Return [x, y] of the center of cell containing provided text 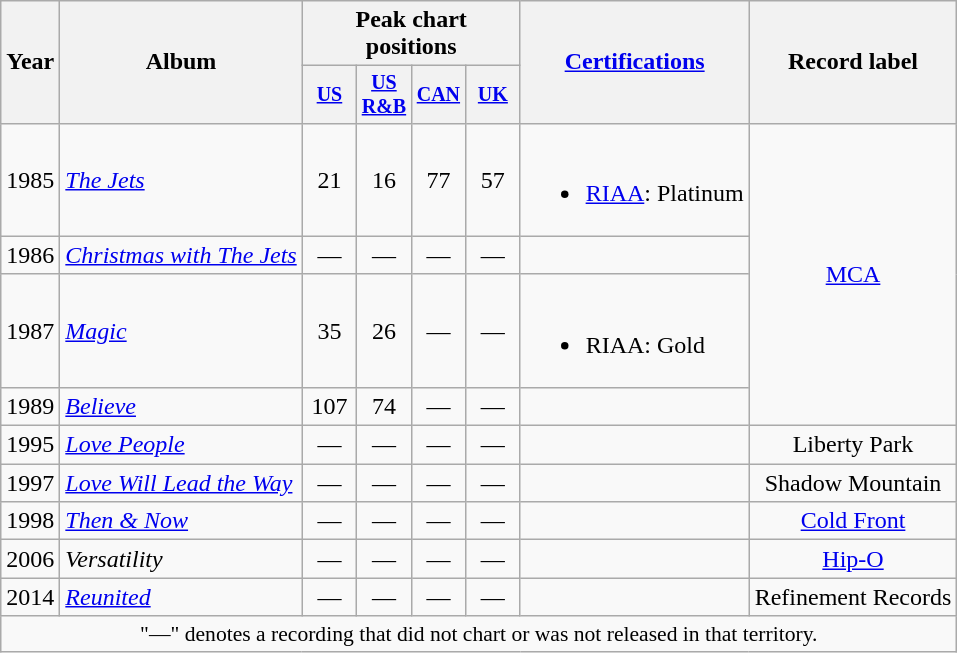
CAN [438, 94]
1997 [30, 483]
US [329, 94]
2006 [30, 559]
USR&B [384, 94]
Then & Now [181, 521]
Peak chart positions [411, 34]
107 [329, 406]
Hip-O [853, 559]
RIAA: Platinum [634, 180]
26 [384, 330]
Christmas with The Jets [181, 255]
21 [329, 180]
Album [181, 62]
MCA [853, 274]
RIAA: Gold [634, 330]
1995 [30, 445]
Cold Front [853, 521]
Shadow Mountain [853, 483]
Year [30, 62]
35 [329, 330]
77 [438, 180]
1987 [30, 330]
Certifications [634, 62]
1985 [30, 180]
1998 [30, 521]
The Jets [181, 180]
Believe [181, 406]
UK [493, 94]
1986 [30, 255]
Love People [181, 445]
Refinement Records [853, 597]
Record label [853, 62]
Love Will Lead the Way [181, 483]
57 [493, 180]
2014 [30, 597]
1989 [30, 406]
16 [384, 180]
Reunited [181, 597]
Liberty Park [853, 445]
Versatility [181, 559]
Magic [181, 330]
74 [384, 406]
"—" denotes a recording that did not chart or was not released in that territory. [479, 634]
